Pinpoint the cell where the given text exists, returning its (x, y) midpoint coordinate. 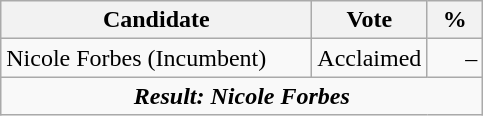
Acclaimed (370, 58)
Vote (370, 20)
Result: Nicole Forbes (242, 96)
Candidate (156, 20)
– (455, 58)
% (455, 20)
Nicole Forbes (Incumbent) (156, 58)
